Detect which cell encompasses the target text, then output its [X, Y] center coordinate. 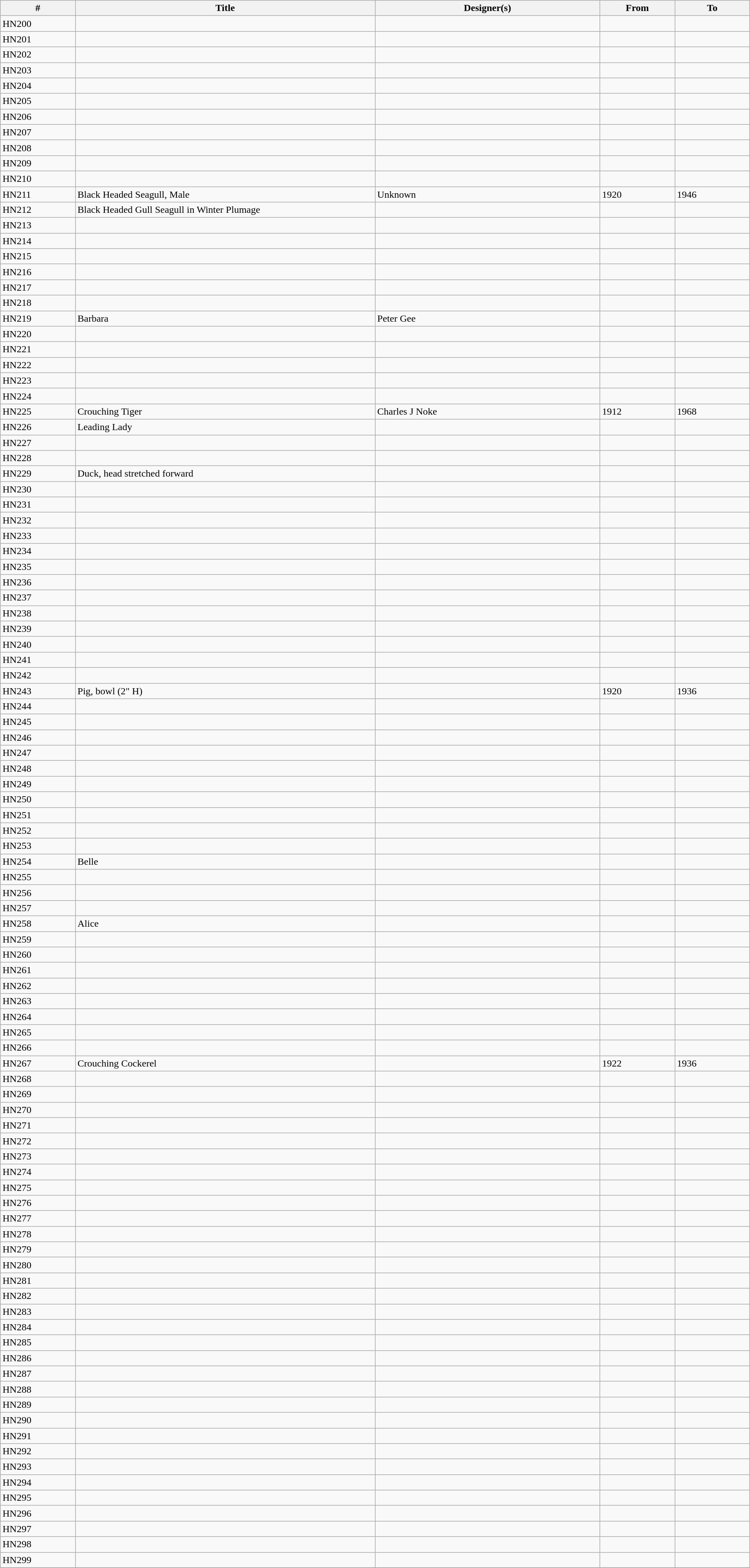
HN207 [38, 132]
HN273 [38, 1156]
HN281 [38, 1281]
HN233 [38, 536]
Title [225, 8]
HN279 [38, 1250]
1912 [637, 411]
HN278 [38, 1234]
Peter Gee [488, 318]
HN245 [38, 722]
HN202 [38, 55]
HN241 [38, 660]
HN246 [38, 738]
HN237 [38, 598]
HN288 [38, 1389]
HN298 [38, 1544]
HN263 [38, 1001]
Pig, bowl (2" H) [225, 691]
HN222 [38, 365]
HN238 [38, 613]
HN277 [38, 1219]
HN254 [38, 861]
HN256 [38, 892]
HN205 [38, 101]
Belle [225, 861]
HN240 [38, 644]
HN225 [38, 411]
HN235 [38, 567]
HN221 [38, 349]
HN274 [38, 1172]
HN206 [38, 117]
HN275 [38, 1188]
HN270 [38, 1110]
HN249 [38, 784]
HN213 [38, 225]
HN224 [38, 396]
HN231 [38, 505]
1922 [637, 1063]
Crouching Cockerel [225, 1063]
HN243 [38, 691]
Leading Lady [225, 427]
Unknown [488, 194]
HN291 [38, 1435]
HN255 [38, 877]
HN218 [38, 303]
Alice [225, 923]
HN268 [38, 1079]
HN251 [38, 815]
HN212 [38, 210]
HN296 [38, 1513]
HN269 [38, 1094]
HN247 [38, 753]
HN272 [38, 1141]
HN217 [38, 287]
HN276 [38, 1203]
HN248 [38, 769]
HN223 [38, 380]
1946 [712, 194]
HN266 [38, 1048]
HN232 [38, 520]
HN252 [38, 830]
HN219 [38, 318]
From [637, 8]
HN265 [38, 1032]
HN203 [38, 70]
HN290 [38, 1420]
HN220 [38, 334]
HN262 [38, 986]
HN264 [38, 1017]
HN234 [38, 551]
HN250 [38, 799]
HN226 [38, 427]
HN286 [38, 1358]
HN244 [38, 707]
Duck, head stretched forward [225, 474]
HN259 [38, 939]
HN208 [38, 148]
Black Headed Gull Seagull in Winter Plumage [225, 210]
Crouching Tiger [225, 411]
HN299 [38, 1560]
HN260 [38, 955]
HN214 [38, 241]
HN242 [38, 675]
HN283 [38, 1312]
Charles J Noke [488, 411]
HN209 [38, 163]
HN284 [38, 1327]
HN230 [38, 489]
HN285 [38, 1343]
HN216 [38, 272]
# [38, 8]
HN258 [38, 923]
HN239 [38, 629]
HN229 [38, 474]
HN289 [38, 1405]
HN287 [38, 1374]
HN215 [38, 256]
HN271 [38, 1125]
HN280 [38, 1265]
Designer(s) [488, 8]
HN257 [38, 908]
HN261 [38, 970]
HN228 [38, 458]
HN201 [38, 39]
HN227 [38, 442]
To [712, 8]
Barbara [225, 318]
HN267 [38, 1063]
HN253 [38, 846]
HN204 [38, 86]
HN292 [38, 1451]
HN211 [38, 194]
Black Headed Seagull, Male [225, 194]
HN210 [38, 179]
HN297 [38, 1529]
HN295 [38, 1498]
HN236 [38, 582]
1968 [712, 411]
HN282 [38, 1296]
HN294 [38, 1482]
HN293 [38, 1467]
HN200 [38, 24]
